Return the (x, y) coordinate for the center point of the cell that contains the specified text.  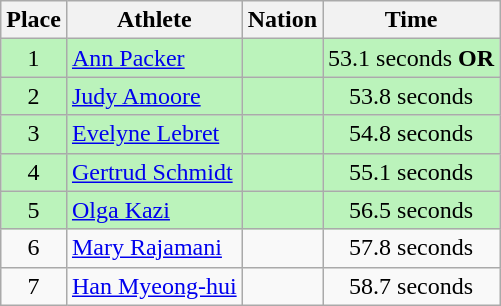
53.1 seconds OR (412, 58)
Judy Amoore (154, 96)
56.5 seconds (412, 210)
Evelyne Lebret (154, 134)
Place (34, 20)
Mary Rajamani (154, 248)
Athlete (154, 20)
2 (34, 96)
54.8 seconds (412, 134)
4 (34, 172)
Han Myeong-hui (154, 286)
55.1 seconds (412, 172)
7 (34, 286)
5 (34, 210)
Ann Packer (154, 58)
3 (34, 134)
Nation (282, 20)
Olga Kazi (154, 210)
Time (412, 20)
58.7 seconds (412, 286)
53.8 seconds (412, 96)
Gertrud Schmidt (154, 172)
6 (34, 248)
1 (34, 58)
57.8 seconds (412, 248)
